Capture the cell that displays the provided text and extract its [X, Y] central coordinate. 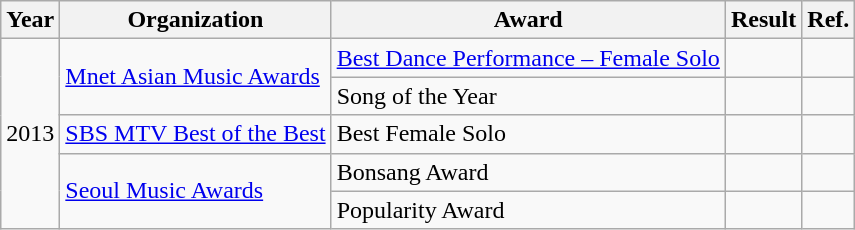
Mnet Asian Music Awards [196, 77]
Best Female Solo [528, 134]
Popularity Award [528, 210]
Ref. [828, 20]
Year [30, 20]
Bonsang Award [528, 172]
Song of the Year [528, 96]
SBS MTV Best of the Best [196, 134]
Award [528, 20]
Organization [196, 20]
Result [763, 20]
Best Dance Performance – Female Solo [528, 58]
2013 [30, 134]
Seoul Music Awards [196, 191]
